Scan for the cell matching the given text and deliver its (X, Y) coordinate at center. 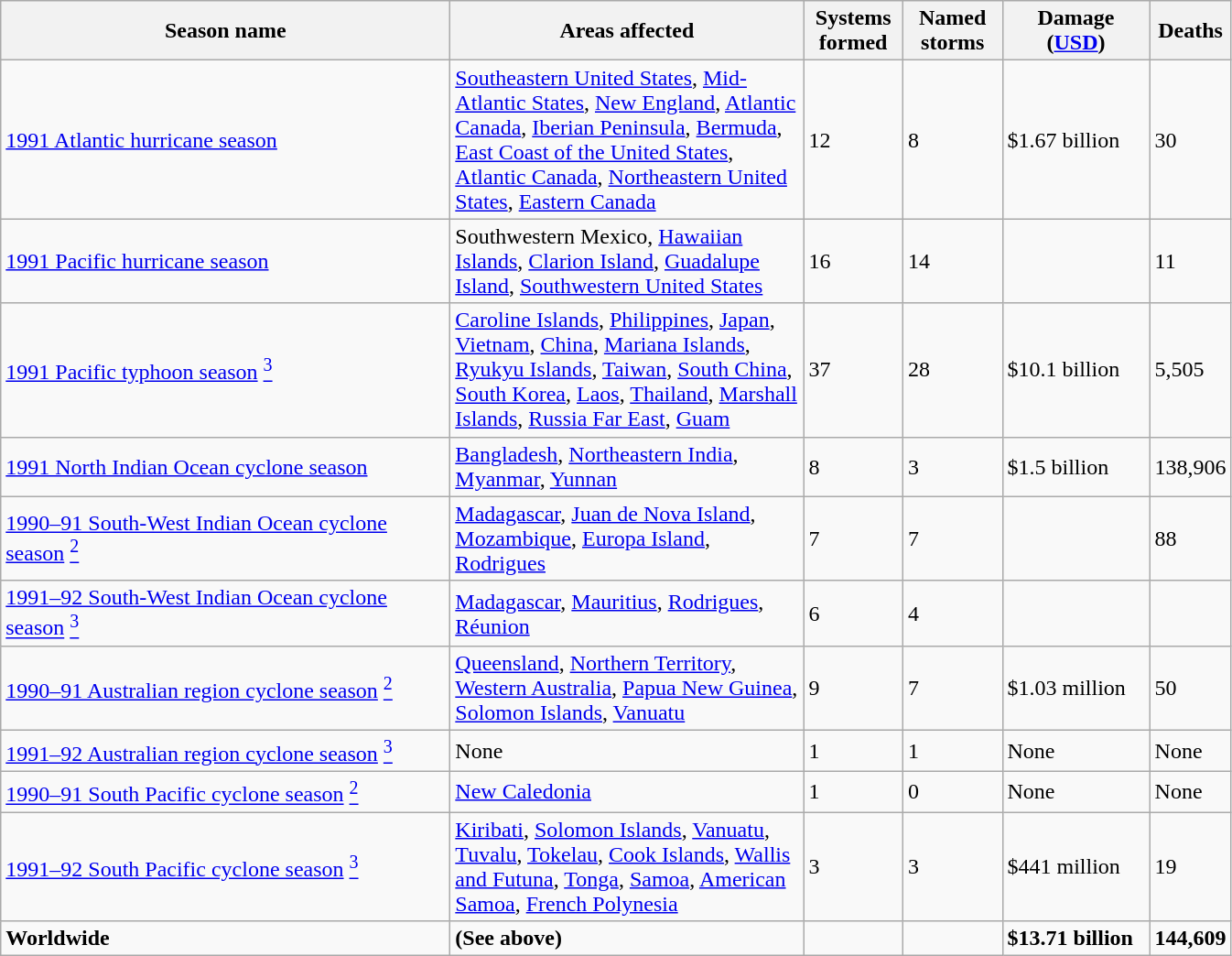
Worldwide (225, 939)
Systems formed (853, 31)
1991 Pacific hurricane season (225, 261)
1991–92 South-West Indian Ocean cyclone season 3 (225, 614)
50 (1190, 689)
16 (853, 261)
1990–91 Australian region cyclone season 2 (225, 689)
Named storms (952, 31)
88 (1190, 538)
1991–92 Australian region cyclone season 3 (225, 751)
4 (952, 614)
12 (853, 139)
1991 Pacific typhoon season 3 (225, 370)
Madagascar, Juan de Nova Island, Mozambique, Europa Island, Rodrigues (627, 538)
30 (1190, 139)
Bangladesh, Northeastern India, Myanmar, Yunnan (627, 467)
New Caledonia (627, 791)
Season name (225, 31)
14 (952, 261)
144,609 (1190, 939)
1991 Atlantic hurricane season (225, 139)
(See above) (627, 939)
Deaths (1190, 31)
28 (952, 370)
19 (1190, 866)
138,906 (1190, 467)
1990–91 South-West Indian Ocean cyclone season 2 (225, 538)
6 (853, 614)
$441 million (1076, 866)
5,505 (1190, 370)
$10.1 billion (1076, 370)
Madagascar, Mauritius, Rodrigues, Réunion (627, 614)
0 (952, 791)
11 (1190, 261)
1990–91 South Pacific cyclone season 2 (225, 791)
1991–92 South Pacific cyclone season 3 (225, 866)
Areas affected (627, 31)
$13.71 billion (1076, 939)
Southwestern Mexico, Hawaiian Islands, Clarion Island, Guadalupe Island, Southwestern United States (627, 261)
37 (853, 370)
$1.5 billion (1076, 467)
Damage (USD) (1076, 31)
1991 North Indian Ocean cyclone season (225, 467)
$1.03 million (1076, 689)
Queensland, Northern Territory, Western Australia, Papua New Guinea, Solomon Islands, Vanuatu (627, 689)
$1.67 billion (1076, 139)
Kiribati, Solomon Islands, Vanuatu, Tuvalu, Tokelau, Cook Islands, Wallis and Futuna, Tonga, Samoa, American Samoa, French Polynesia (627, 866)
9 (853, 689)
